Determine the [x, y] coordinate at the center of the cell enclosing the given text.  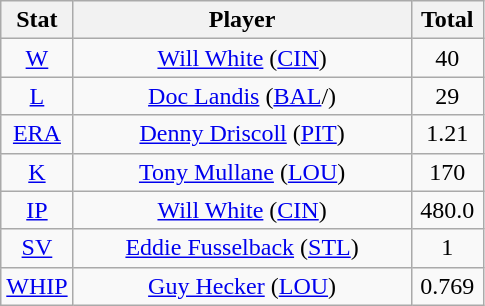
29 [447, 96]
Stat [37, 20]
0.769 [447, 286]
IP [37, 210]
Total [447, 20]
40 [447, 58]
Tony Mullane (LOU) [242, 172]
Player [242, 20]
1.21 [447, 134]
SV [37, 248]
170 [447, 172]
Eddie Fusselback (STL) [242, 248]
K [37, 172]
480.0 [447, 210]
Doc Landis (BAL/) [242, 96]
W [37, 58]
L [37, 96]
1 [447, 248]
WHIP [37, 286]
Guy Hecker (LOU) [242, 286]
Denny Driscoll (PIT) [242, 134]
ERA [37, 134]
